Provide the [X, Y] coordinate of the cell's center where the given text is located.  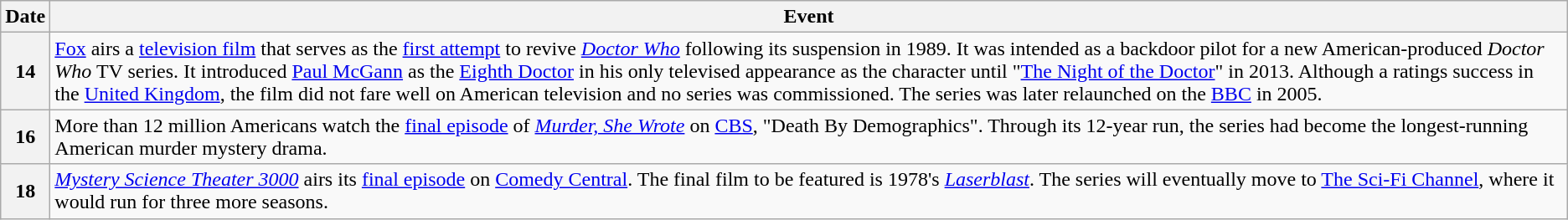
Event [809, 17]
18 [25, 191]
16 [25, 137]
14 [25, 71]
Date [25, 17]
